Provide the (x, y) coordinate of the cell's center where the given text is located.  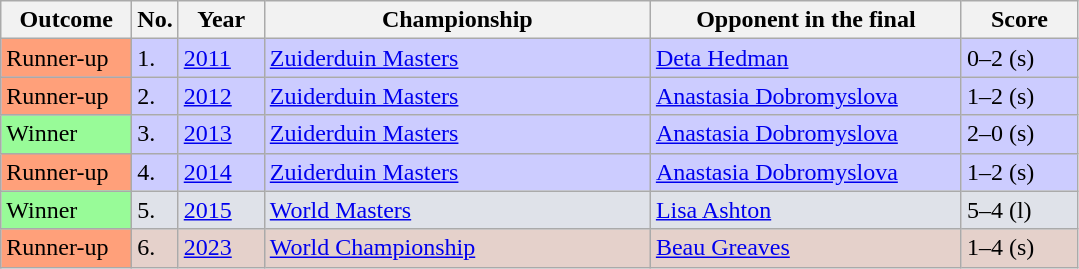
Outcome (66, 20)
1. (155, 58)
5. (155, 210)
World Masters (457, 210)
2023 (221, 248)
1–4 (s) (1019, 248)
4. (155, 172)
2012 (221, 96)
No. (155, 20)
0–2 (s) (1019, 58)
2011 (221, 58)
6. (155, 248)
Championship (457, 20)
Score (1019, 20)
2015 (221, 210)
Opponent in the final (806, 20)
2–0 (s) (1019, 134)
World Championship (457, 248)
2013 (221, 134)
5–4 (l) (1019, 210)
Year (221, 20)
Beau Greaves (806, 248)
2014 (221, 172)
2. (155, 96)
Lisa Ashton (806, 210)
Deta Hedman (806, 58)
3. (155, 134)
